Find where the given text appears and provide that cell's center as (X, Y) coordinate. 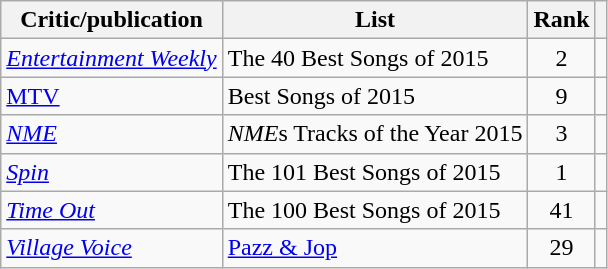
List (375, 20)
MTV (112, 96)
1 (562, 172)
Time Out (112, 210)
The 100 Best Songs of 2015 (375, 210)
Spin (112, 172)
9 (562, 96)
Best Songs of 2015 (375, 96)
NME (112, 134)
2 (562, 58)
Entertainment Weekly (112, 58)
Critic/publication (112, 20)
41 (562, 210)
The 101 Best Songs of 2015 (375, 172)
Pazz & Jop (375, 248)
3 (562, 134)
Village Voice (112, 248)
NMEs Tracks of the Year 2015 (375, 134)
The 40 Best Songs of 2015 (375, 58)
29 (562, 248)
Rank (562, 20)
